Determine the [x, y] coordinate at the center of the cell enclosing the given text.  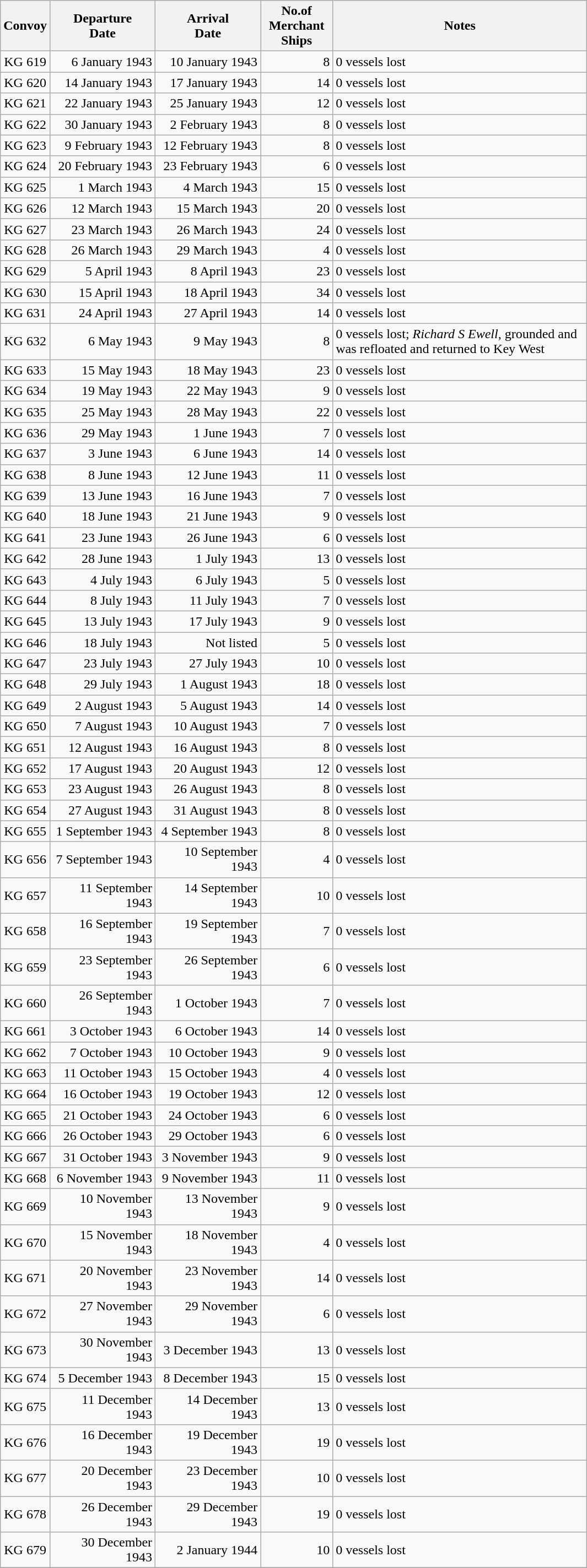
28 May 1943 [208, 412]
11 September 1943 [103, 896]
9 May 1943 [208, 341]
9 November 1943 [208, 1178]
KG 668 [25, 1178]
DepartureDate [103, 26]
29 October 1943 [208, 1136]
1 July 1943 [208, 558]
KG 625 [25, 187]
KG 666 [25, 1136]
20 November 1943 [103, 1278]
10 November 1943 [103, 1206]
11 December 1943 [103, 1407]
24 [297, 229]
KG 670 [25, 1243]
2 January 1944 [208, 1550]
26 August 1943 [208, 789]
8 April 1943 [208, 271]
26 June 1943 [208, 538]
KG 644 [25, 600]
12 February 1943 [208, 145]
24 October 1943 [208, 1115]
Notes [460, 26]
19 May 1943 [103, 391]
18 June 1943 [103, 517]
31 August 1943 [208, 810]
12 June 1943 [208, 475]
12 August 1943 [103, 747]
10 August 1943 [208, 726]
KG 651 [25, 747]
KG 674 [25, 1378]
17 August 1943 [103, 768]
KG 673 [25, 1349]
KG 627 [25, 229]
No.of Merchant Ships [297, 26]
4 July 1943 [103, 579]
27 July 1943 [208, 664]
23 November 1943 [208, 1278]
KG 678 [25, 1513]
KG 633 [25, 370]
10 January 1943 [208, 62]
KG 647 [25, 664]
13 June 1943 [103, 496]
6 November 1943 [103, 1178]
KG 631 [25, 313]
15 March 1943 [208, 208]
KG 658 [25, 931]
8 July 1943 [103, 600]
KG 677 [25, 1478]
KG 642 [25, 558]
KG 624 [25, 166]
KG 628 [25, 250]
20 [297, 208]
6 July 1943 [208, 579]
19 December 1943 [208, 1442]
KG 640 [25, 517]
5 December 1943 [103, 1378]
30 January 1943 [103, 124]
24 April 1943 [103, 313]
16 August 1943 [208, 747]
9 February 1943 [103, 145]
KG 645 [25, 621]
28 June 1943 [103, 558]
16 December 1943 [103, 1442]
6 October 1943 [208, 1031]
27 April 1943 [208, 313]
1 September 1943 [103, 831]
1 October 1943 [208, 1002]
KG 672 [25, 1314]
KG 659 [25, 967]
KG 650 [25, 726]
KG 649 [25, 706]
29 December 1943 [208, 1513]
18 May 1943 [208, 370]
KG 646 [25, 643]
1 August 1943 [208, 685]
5 April 1943 [103, 271]
18 April 1943 [208, 292]
19 September 1943 [208, 931]
20 December 1943 [103, 1478]
27 November 1943 [103, 1314]
5 August 1943 [208, 706]
3 June 1943 [103, 454]
15 May 1943 [103, 370]
23 February 1943 [208, 166]
KG 663 [25, 1073]
KG 639 [25, 496]
30 December 1943 [103, 1550]
KG 637 [25, 454]
0 vessels lost; Richard S Ewell, grounded and was refloated and returned to Key West [460, 341]
KG 656 [25, 859]
KG 667 [25, 1157]
29 March 1943 [208, 250]
25 January 1943 [208, 104]
8 June 1943 [103, 475]
31 October 1943 [103, 1157]
KG 641 [25, 538]
KG 679 [25, 1550]
4 March 1943 [208, 187]
14 January 1943 [103, 83]
3 November 1943 [208, 1157]
2 February 1943 [208, 124]
10 September 1943 [208, 859]
23 March 1943 [103, 229]
15 October 1943 [208, 1073]
KG 623 [25, 145]
KG 653 [25, 789]
16 June 1943 [208, 496]
1 March 1943 [103, 187]
KG 648 [25, 685]
22 January 1943 [103, 104]
11 October 1943 [103, 1073]
KG 657 [25, 896]
13 November 1943 [208, 1206]
17 July 1943 [208, 621]
KG 655 [25, 831]
7 October 1943 [103, 1052]
30 November 1943 [103, 1349]
29 November 1943 [208, 1314]
KG 652 [25, 768]
23 July 1943 [103, 664]
21 October 1943 [103, 1115]
3 December 1943 [208, 1349]
19 October 1943 [208, 1094]
26 December 1943 [103, 1513]
14 September 1943 [208, 896]
6 May 1943 [103, 341]
11 July 1943 [208, 600]
21 June 1943 [208, 517]
23 August 1943 [103, 789]
KG 632 [25, 341]
KG 622 [25, 124]
KG 660 [25, 1002]
KG 664 [25, 1094]
KG 669 [25, 1206]
KG 643 [25, 579]
12 March 1943 [103, 208]
KG 619 [25, 62]
4 September 1943 [208, 831]
15 November 1943 [103, 1243]
10 October 1943 [208, 1052]
13 July 1943 [103, 621]
22 May 1943 [208, 391]
7 September 1943 [103, 859]
18 [297, 685]
22 [297, 412]
KG 630 [25, 292]
18 July 1943 [103, 643]
20 February 1943 [103, 166]
18 November 1943 [208, 1243]
KG 676 [25, 1442]
KG 629 [25, 271]
KG 638 [25, 475]
3 October 1943 [103, 1031]
1 June 1943 [208, 433]
ArrivalDate [208, 26]
KG 661 [25, 1031]
KG 621 [25, 104]
KG 635 [25, 412]
Not listed [208, 643]
7 August 1943 [103, 726]
23 June 1943 [103, 538]
KG 662 [25, 1052]
29 May 1943 [103, 433]
6 June 1943 [208, 454]
23 September 1943 [103, 967]
16 September 1943 [103, 931]
17 January 1943 [208, 83]
KG 636 [25, 433]
23 December 1943 [208, 1478]
34 [297, 292]
KG 634 [25, 391]
16 October 1943 [103, 1094]
14 December 1943 [208, 1407]
25 May 1943 [103, 412]
29 July 1943 [103, 685]
KG 671 [25, 1278]
KG 654 [25, 810]
15 April 1943 [103, 292]
27 August 1943 [103, 810]
8 December 1943 [208, 1378]
6 January 1943 [103, 62]
Convoy [25, 26]
KG 626 [25, 208]
26 October 1943 [103, 1136]
KG 665 [25, 1115]
KG 620 [25, 83]
2 August 1943 [103, 706]
20 August 1943 [208, 768]
KG 675 [25, 1407]
